Return [x, y] of the center of cell containing provided text 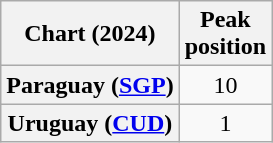
1 [225, 123]
Paraguay (SGP) [90, 85]
Peakposition [225, 34]
10 [225, 85]
Chart (2024) [90, 34]
Uruguay (CUD) [90, 123]
